Scan for the cell matching the given text and deliver its (X, Y) coordinate at center. 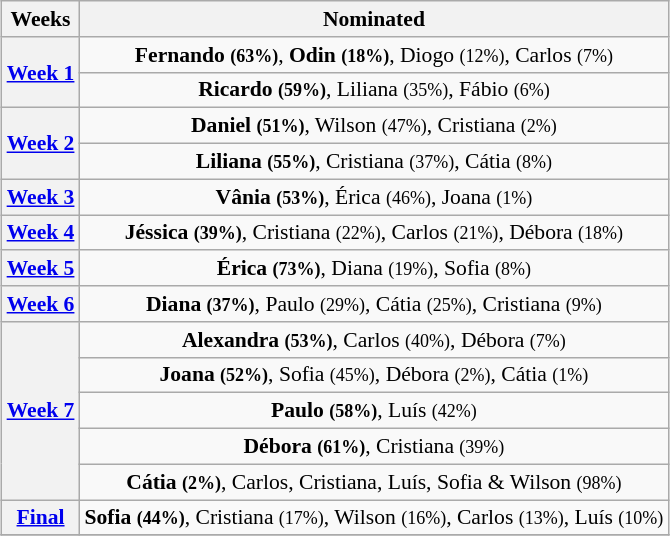
Daniel (51%), Wilson (47%), Cristiana (2%) (374, 126)
Week 5 (41, 269)
Joana (52%), Sofia (45%), Débora (2%), Cátia (1%) (374, 375)
Sofia (44%), Cristiana (17%), Wilson (16%), Carlos (13%), Luís (10%) (374, 518)
Cátia (2%), Carlos, Cristiana, Luís, Sofia & Wilson (98%) (374, 482)
Week 6 (41, 304)
Fernando (63%), Odin (18%), Diogo (12%), Carlos (7%) (374, 55)
Week 2 (41, 144)
Week 7 (41, 411)
Diana (37%), Paulo (29%), Cátia (25%), Cristiana (9%) (374, 304)
Week 3 (41, 197)
Paulo (58%), Luís (42%) (374, 411)
Érica (73%), Diana (19%), Sofia (8%) (374, 269)
Nominated (374, 19)
Ricardo (59%), Liliana (35%), Fábio (6%) (374, 90)
Vânia (53%), Érica (46%), Joana (1%) (374, 197)
Final (41, 518)
Week 1 (41, 72)
Liliana (55%), Cristiana (37%), Cátia (8%) (374, 162)
Alexandra (53%), Carlos (40%), Débora (7%) (374, 340)
Week 4 (41, 233)
Débora (61%), Cristiana (39%) (374, 447)
Jéssica (39%), Cristiana (22%), Carlos (21%), Débora (18%) (374, 233)
Weeks (41, 19)
